Output the (X, Y) coordinate of the center of the cell containing the given text.  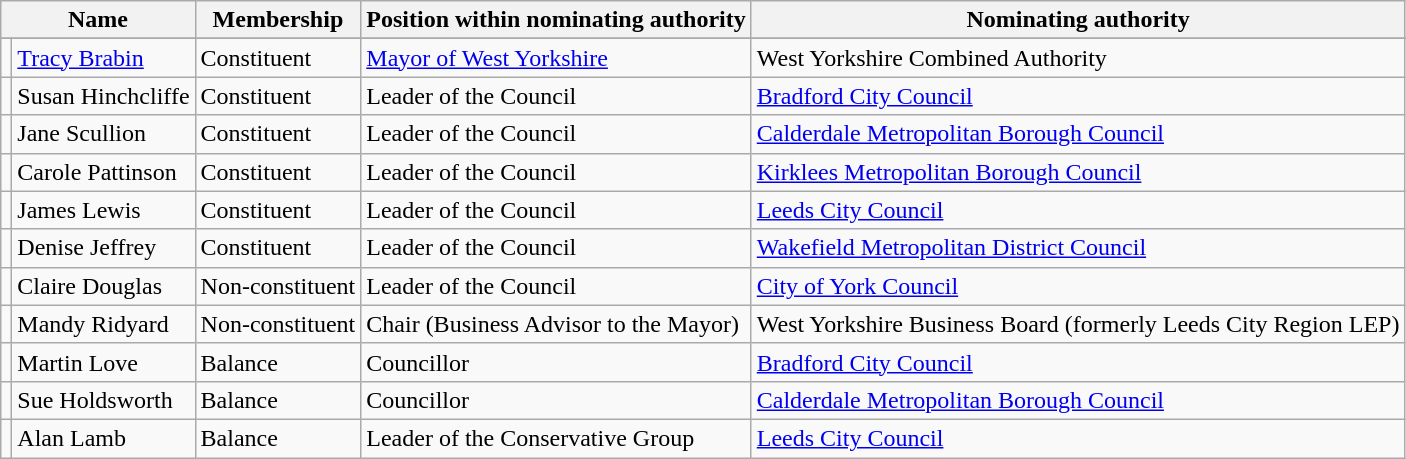
Alan Lamb (104, 438)
Carole Pattinson (104, 172)
Denise Jeffrey (104, 248)
West Yorkshire Business Board (formerly Leeds City Region LEP) (1078, 324)
Kirklees Metropolitan Borough Council (1078, 172)
Mandy Ridyard (104, 324)
City of York Council (1078, 286)
West Yorkshire Combined Authority (1078, 58)
Martin Love (104, 362)
Susan Hinchcliffe (104, 96)
Wakefield Metropolitan District Council (1078, 248)
Leader of the Conservative Group (556, 438)
Claire Douglas (104, 286)
James Lewis (104, 210)
Chair (Business Advisor to the Mayor) (556, 324)
Sue Holdsworth (104, 400)
Name (98, 20)
Nominating authority (1078, 20)
Mayor of West Yorkshire (556, 58)
Membership (278, 20)
Position within nominating authority (556, 20)
Tracy Brabin (104, 58)
Jane Scullion (104, 134)
